Extract the (X, Y) coordinate from the center of the cell holding the provided text.  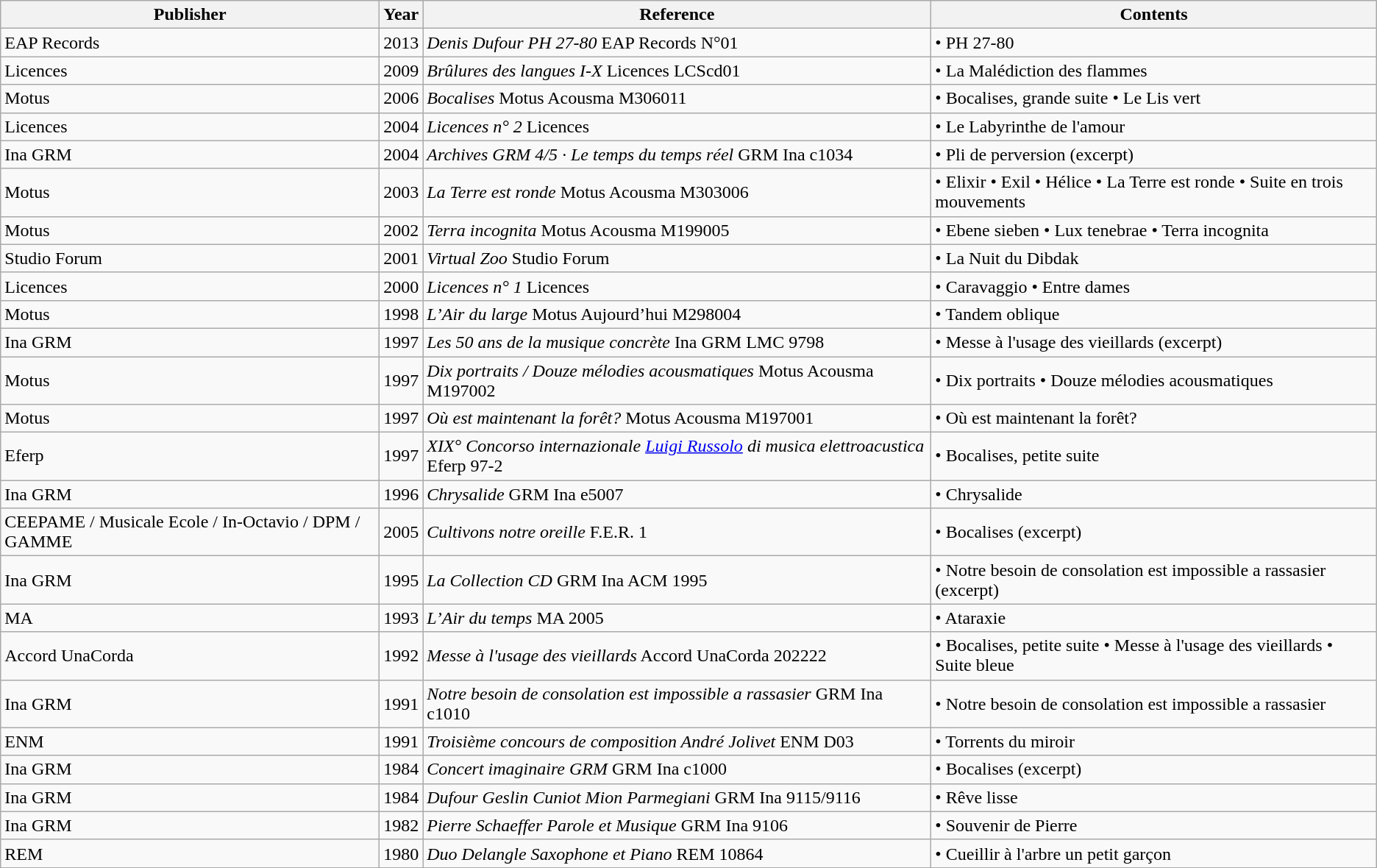
• Souvenir de Pierre (1153, 825)
• Caravaggio • Entre dames (1153, 286)
Messe à l'usage des vieillards Accord UnaCorda 202222 (677, 656)
Year (402, 15)
2006 (402, 99)
MA (190, 618)
1993 (402, 618)
• Le Labyrinthe de l'amour (1153, 127)
1980 (402, 853)
Eferp (190, 456)
• Bocalises, petite suite (1153, 456)
Concert imaginaire GRM GRM Ina c1000 (677, 769)
• Rêve lisse (1153, 797)
ENM (190, 741)
• Ebene sieben • Lux tenebrae • Terra incognita (1153, 230)
• Dix portraits • Douze mélodies acousmatiques (1153, 380)
EAP Records (190, 43)
Où est maintenant la forêt? Motus Acousma M197001 (677, 419)
• Cueillir à l'arbre un petit garçon (1153, 853)
• Torrents du miroir (1153, 741)
• Elixir • Exil • Hélice • La Terre est ronde • Suite en trois mouvements (1153, 193)
La Collection CD GRM Ina ACM 1995 (677, 580)
Licences n° 1 Licences (677, 286)
Studio Forum (190, 258)
Contents (1153, 15)
• La Malédiction des flammes (1153, 71)
Reference (677, 15)
• Notre besoin de consolation est impossible a rassasier (1153, 703)
Cultivons notre oreille F.E.R. 1 (677, 533)
Dufour Geslin Cuniot Mion Parmegiani GRM Ina 9115/9116 (677, 797)
1996 (402, 494)
• La Nuit du Dibdak (1153, 258)
Accord UnaCorda (190, 656)
• Tandem oblique (1153, 314)
• Notre besoin de consolation est impossible a rassasier (excerpt) (1153, 580)
Terra incognita Motus Acousma M199005 (677, 230)
2005 (402, 533)
Les 50 ans de la musique concrète Ina GRM LMC 9798 (677, 342)
Chrysalide GRM Ina e5007 (677, 494)
• PH 27-80 (1153, 43)
Dix portraits / Douze mélodies acousmatiques Motus Acousma M197002 (677, 380)
1995 (402, 580)
Duo Delangle Saxophone et Piano REM 10864 (677, 853)
XIX° Concorso internazionale Luigi Russolo di musica elettroacustica Eferp 97-2 (677, 456)
1998 (402, 314)
La Terre est ronde Motus Acousma M303006 (677, 193)
Brûlures des langues I-X Licences LCScd01 (677, 71)
Bocalises Motus Acousma M306011 (677, 99)
2001 (402, 258)
L’Air du temps MA 2005 (677, 618)
• Ataraxie (1153, 618)
1982 (402, 825)
2009 (402, 71)
REM (190, 853)
• Chrysalide (1153, 494)
2000 (402, 286)
1992 (402, 656)
2002 (402, 230)
Licences n° 2 Licences (677, 127)
Notre besoin de consolation est impossible a rassasier GRM Ina c1010 (677, 703)
2013 (402, 43)
2003 (402, 193)
• Messe à l'usage des vieillards (excerpt) (1153, 342)
Denis Dufour PH 27-80 EAP Records N°01 (677, 43)
• Pli de perversion (excerpt) (1153, 154)
Troisième concours de composition André Jolivet ENM D03 (677, 741)
L’Air du large Motus Aujourd’hui M298004 (677, 314)
• Où est maintenant la forêt? (1153, 419)
CEEPAME / Musicale Ecole / In-Octavio / DPM / GAMME (190, 533)
• Bocalises, petite suite • Messe à l'usage des vieillards • Suite bleue (1153, 656)
Publisher (190, 15)
Archives GRM 4/5 · Le temps du temps réel GRM Ina c1034 (677, 154)
Pierre Schaeffer Parole et Musique GRM Ina 9106 (677, 825)
Virtual Zoo Studio Forum (677, 258)
• Bocalises, grande suite • Le Lis vert (1153, 99)
